Determine the [x, y] coordinate at the center of the cell enclosing the given text.  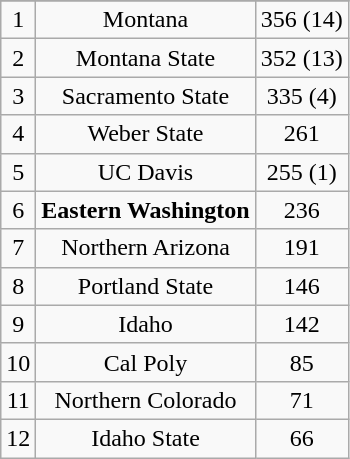
8 [18, 286]
66 [302, 438]
10 [18, 362]
Northern Arizona [146, 248]
Montana State [146, 58]
255 (1) [302, 172]
Eastern Washington [146, 210]
UC Davis [146, 172]
85 [302, 362]
142 [302, 324]
9 [18, 324]
5 [18, 172]
7 [18, 248]
352 (13) [302, 58]
Idaho State [146, 438]
1 [18, 20]
335 (4) [302, 96]
3 [18, 96]
4 [18, 134]
146 [302, 286]
Cal Poly [146, 362]
Northern Colorado [146, 400]
Portland State [146, 286]
11 [18, 400]
261 [302, 134]
Montana [146, 20]
Weber State [146, 134]
12 [18, 438]
71 [302, 400]
Idaho [146, 324]
191 [302, 248]
236 [302, 210]
6 [18, 210]
356 (14) [302, 20]
2 [18, 58]
Sacramento State [146, 96]
